For the text-containing cell, return its midpoint in [x, y] coordinate format. 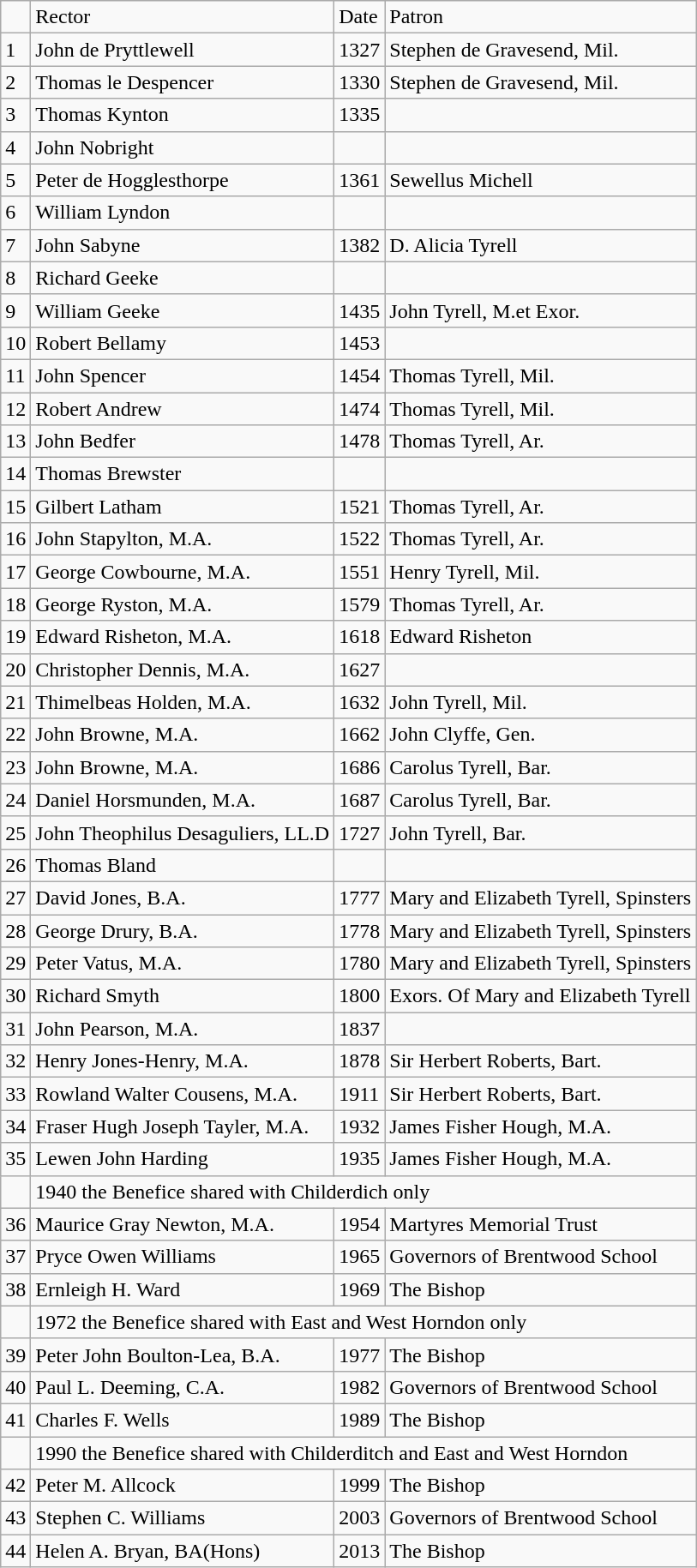
41 [15, 1420]
2003 [360, 1518]
Thimelbeas Holden, M.A. [183, 702]
Lewen John Harding [183, 1159]
20 [15, 670]
40 [15, 1387]
1977 [360, 1355]
Charles F. Wells [183, 1420]
1 [15, 50]
John Stapylton, M.A. [183, 539]
Gilbert Latham [183, 507]
1522 [360, 539]
1932 [360, 1126]
29 [15, 964]
42 [15, 1486]
1627 [360, 670]
1800 [360, 996]
Sewellus Michell [540, 180]
Stephen C. Williams [183, 1518]
10 [15, 343]
1999 [360, 1486]
Exors. Of Mary and Elizabeth Tyrell [540, 996]
Richard Geeke [183, 278]
Daniel Horsmunden, M.A. [183, 800]
2 [15, 82]
6 [15, 213]
12 [15, 409]
John Spencer [183, 375]
1454 [360, 375]
1727 [360, 832]
David Jones, B.A. [183, 898]
Helen A. Bryan, BA(Hons) [183, 1551]
Thomas Brewster [183, 474]
John de Pryttlewell [183, 50]
1686 [360, 767]
1780 [360, 964]
1935 [360, 1159]
22 [15, 735]
11 [15, 375]
1982 [360, 1387]
Thomas Bland [183, 865]
5 [15, 180]
Date [360, 17]
36 [15, 1224]
31 [15, 1029]
1878 [360, 1061]
26 [15, 865]
1327 [360, 50]
15 [15, 507]
14 [15, 474]
13 [15, 442]
George Cowbourne, M.A. [183, 572]
37 [15, 1257]
1911 [360, 1094]
George Drury, B.A. [183, 930]
23 [15, 767]
1777 [360, 898]
30 [15, 996]
1687 [360, 800]
John Nobright [183, 147]
43 [15, 1518]
John Tyrell, Bar. [540, 832]
38 [15, 1289]
35 [15, 1159]
32 [15, 1061]
Robert Andrew [183, 409]
1382 [360, 245]
1837 [360, 1029]
Pryce Owen Williams [183, 1257]
John Pearson, M.A. [183, 1029]
1778 [360, 930]
Patron [540, 17]
1551 [360, 572]
25 [15, 832]
17 [15, 572]
33 [15, 1094]
George Ryston, M.A. [183, 604]
24 [15, 800]
1435 [360, 310]
Peter Vatus, M.A. [183, 964]
19 [15, 637]
1474 [360, 409]
John Tyrell, Mil. [540, 702]
28 [15, 930]
1954 [360, 1224]
Martyres Memorial Trust [540, 1224]
34 [15, 1126]
Peter M. Allcock [183, 1486]
1478 [360, 442]
1662 [360, 735]
Henry Jones-Henry, M.A. [183, 1061]
1632 [360, 702]
Peter de Hogglesthorpe [183, 180]
D. Alicia Tyrell [540, 245]
4 [15, 147]
27 [15, 898]
John Theophilus Desaguliers, LL.D [183, 832]
Christopher Dennis, M.A. [183, 670]
1969 [360, 1289]
1940 the Benefice shared with Childerdich only [364, 1192]
John Bedfer [183, 442]
William Geeke [183, 310]
Peter John Boulton-Lea, B.A. [183, 1355]
John Tyrell, M.et Exor. [540, 310]
Henry Tyrell, Mil. [540, 572]
2013 [360, 1551]
Ernleigh H. Ward [183, 1289]
9 [15, 310]
21 [15, 702]
18 [15, 604]
Thomas le Despencer [183, 82]
Maurice Gray Newton, M.A. [183, 1224]
7 [15, 245]
39 [15, 1355]
Paul L. Deeming, C.A. [183, 1387]
Rowland Walter Cousens, M.A. [183, 1094]
1361 [360, 180]
John Sabyne [183, 245]
Richard Smyth [183, 996]
John Clyffe, Gen. [540, 735]
Rector [183, 17]
1453 [360, 343]
44 [15, 1551]
16 [15, 539]
William Lyndon [183, 213]
1521 [360, 507]
1989 [360, 1420]
1618 [360, 637]
Edward Risheton, M.A. [183, 637]
Thomas Kynton [183, 115]
Fraser Hugh Joseph Tayler, M.A. [183, 1126]
1335 [360, 115]
3 [15, 115]
1965 [360, 1257]
8 [15, 278]
1579 [360, 604]
Robert Bellamy [183, 343]
1330 [360, 82]
1990 the Benefice shared with Childerditch and East and West Horndon [364, 1453]
1972 the Benefice shared with East and West Horndon only [364, 1322]
Edward Risheton [540, 637]
